Extract the [X, Y] coordinate from the center of the cell holding the provided text.  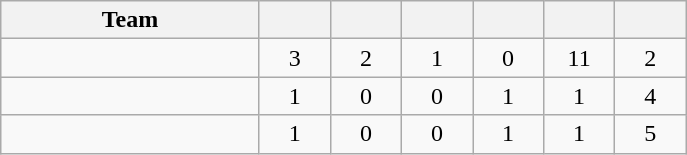
3 [294, 58]
4 [650, 96]
5 [650, 134]
Team [130, 20]
11 [580, 58]
